Capture the cell that displays the provided text and extract its (X, Y) central coordinate. 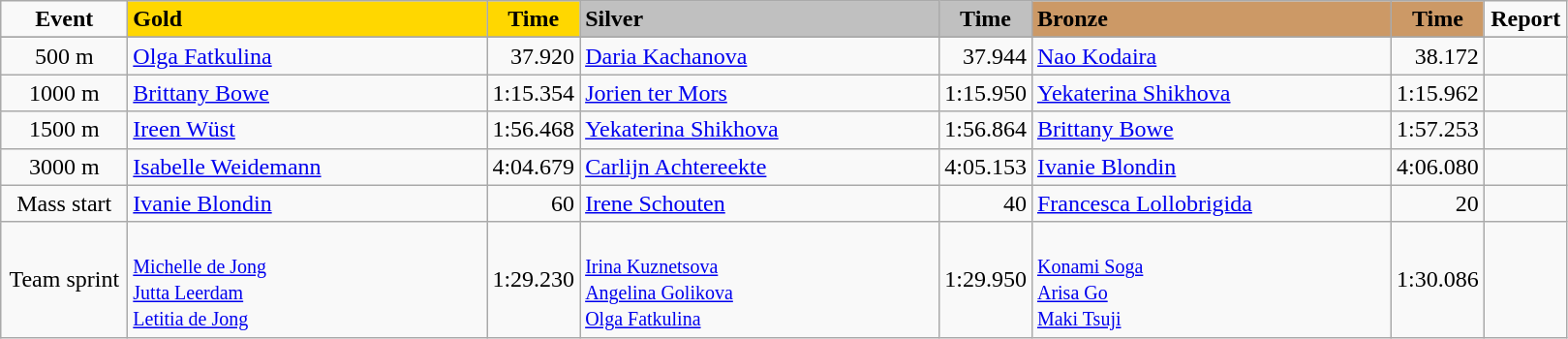
Gold (308, 19)
Report (1525, 19)
4:06.080 (1437, 167)
Isabelle Weidemann (308, 167)
1:29.950 (986, 279)
37.920 (534, 56)
Daria Kachanova (759, 56)
Olga Fatkulina (308, 56)
1:56.864 (986, 130)
Ireen Wüst (308, 130)
Konami SogaArisa GoMaki Tsuji (1211, 279)
Team sprint (64, 279)
1:15.354 (534, 93)
4:04.679 (534, 167)
1:15.962 (1437, 93)
1:57.253 (1437, 130)
20 (1437, 203)
3000 m (64, 167)
1:15.950 (986, 93)
Silver (759, 19)
Event (64, 19)
Nao Kodaira (1211, 56)
Jorien ter Mors (759, 93)
4:05.153 (986, 167)
1500 m (64, 130)
1:29.230 (534, 279)
38.172 (1437, 56)
1:30.086 (1437, 279)
Irina KuznetsovaAngelina GolikovaOlga Fatkulina (759, 279)
Irene Schouten (759, 203)
Francesca Lollobrigida (1211, 203)
Mass start (64, 203)
1000 m (64, 93)
500 m (64, 56)
Carlijn Achtereekte (759, 167)
40 (986, 203)
1:56.468 (534, 130)
60 (534, 203)
37.944 (986, 56)
Michelle de JongJutta LeerdamLetitia de Jong (308, 279)
Bronze (1211, 19)
